Output the (x, y) coordinate of the center of the cell containing the given text.  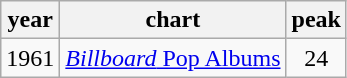
Billboard Pop Albums (173, 58)
peak (316, 20)
year (30, 20)
1961 (30, 58)
24 (316, 58)
chart (173, 20)
